Scan for the cell matching the given text and deliver its (x, y) coordinate at center. 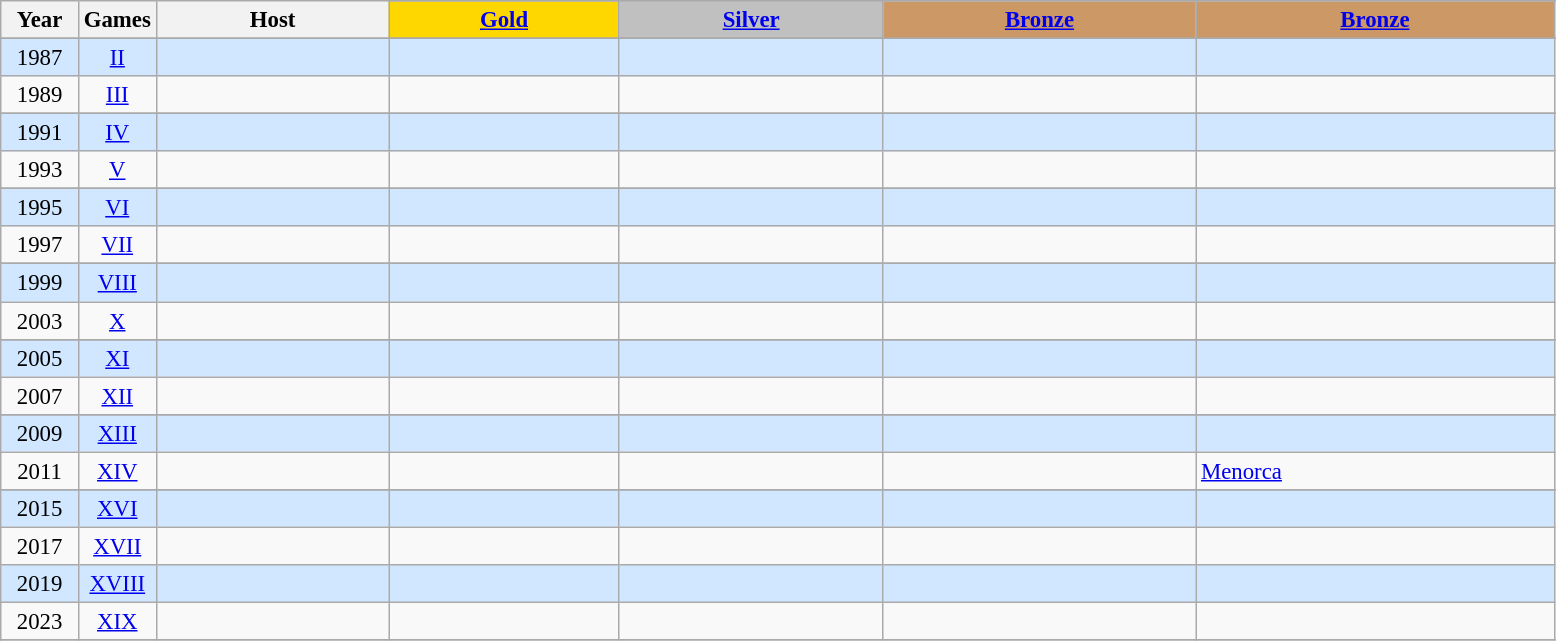
2007 (40, 396)
XIII (117, 433)
Menorca (1376, 471)
Gold (504, 20)
IV (117, 133)
1993 (40, 170)
2019 (40, 584)
XVIII (117, 584)
XIV (117, 471)
X (117, 321)
2009 (40, 433)
XI (117, 358)
Year (40, 20)
XII (117, 396)
XVII (117, 546)
2015 (40, 509)
1989 (40, 95)
VIII (117, 283)
Silver (751, 20)
V (117, 170)
2023 (40, 621)
VI (117, 208)
XVI (117, 509)
Games (117, 20)
2011 (40, 471)
Host (272, 20)
VII (117, 245)
1987 (40, 58)
1997 (40, 245)
1991 (40, 133)
2003 (40, 321)
III (117, 95)
II (117, 58)
1999 (40, 283)
2005 (40, 358)
1995 (40, 208)
XIX (117, 621)
2017 (40, 546)
